Locate the cell with the specified text and output its (x, y) center coordinate. 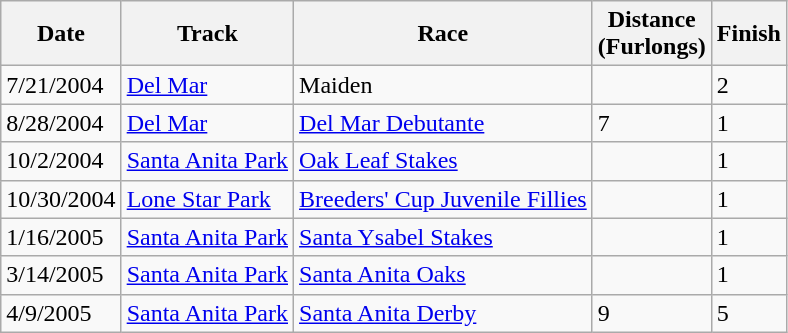
Distance(Furlongs) (652, 34)
Breeders' Cup Juvenile Fillies (444, 199)
Finish (748, 34)
1/16/2005 (61, 237)
10/30/2004 (61, 199)
7 (652, 123)
Maiden (444, 85)
4/9/2005 (61, 313)
Santa Anita Oaks (444, 275)
7/21/2004 (61, 85)
9 (652, 313)
Date (61, 34)
Lone Star Park (207, 199)
3/14/2005 (61, 275)
Del Mar Debutante (444, 123)
Santa Anita Derby (444, 313)
5 (748, 313)
10/2/2004 (61, 161)
Oak Leaf Stakes (444, 161)
Track (207, 34)
2 (748, 85)
Santa Ysabel Stakes (444, 237)
Race (444, 34)
8/28/2004 (61, 123)
